Capture the cell that displays the provided text and extract its [x, y] central coordinate. 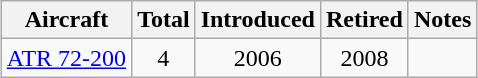
Aircraft [66, 20]
Introduced [258, 20]
2006 [258, 58]
Retired [364, 20]
Notes [442, 20]
ATR 72-200 [66, 58]
4 [164, 58]
2008 [364, 58]
Total [164, 20]
